Output the (X, Y) coordinate of the center of the cell containing the given text.  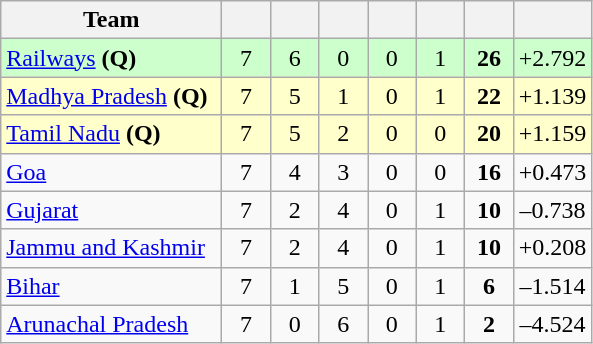
+2.792 (552, 58)
+0.208 (552, 248)
Gujarat (112, 210)
Madhya Pradesh (Q) (112, 96)
–1.514 (552, 286)
20 (490, 134)
Tamil Nadu (Q) (112, 134)
–0.738 (552, 210)
+1.139 (552, 96)
16 (490, 172)
–4.524 (552, 324)
Goa (112, 172)
Railways (Q) (112, 58)
22 (490, 96)
Bihar (112, 286)
+1.159 (552, 134)
3 (344, 172)
Jammu and Kashmir (112, 248)
Arunachal Pradesh (112, 324)
26 (490, 58)
+0.473 (552, 172)
Team (112, 20)
